Pinpoint the cell where the given text exists, returning its [X, Y] midpoint coordinate. 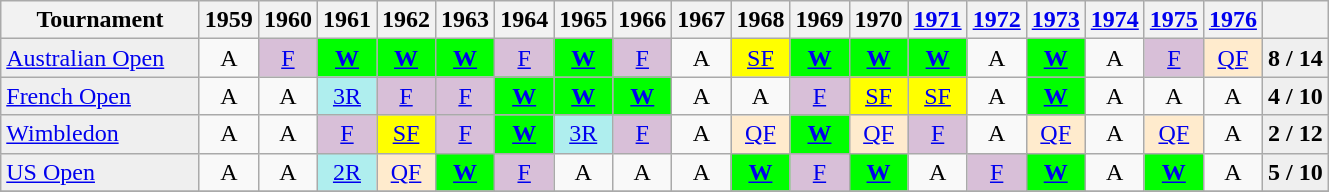
1959 [228, 20]
1976 [1232, 20]
1969 [820, 20]
1972 [996, 20]
Wimbledon [100, 134]
1973 [1056, 20]
1975 [1174, 20]
1965 [584, 20]
1960 [288, 20]
2 / 12 [1295, 134]
1961 [346, 20]
1962 [406, 20]
1974 [1114, 20]
1963 [466, 20]
1967 [702, 20]
1971 [938, 20]
Tournament [100, 20]
1966 [642, 20]
5 / 10 [1295, 172]
8 / 14 [1295, 58]
French Open [100, 96]
2R [346, 172]
US Open [100, 172]
4 / 10 [1295, 96]
1968 [760, 20]
1964 [524, 20]
Australian Open [100, 58]
1970 [878, 20]
